Return the (x, y) coordinate for the center point of the cell that contains the specified text.  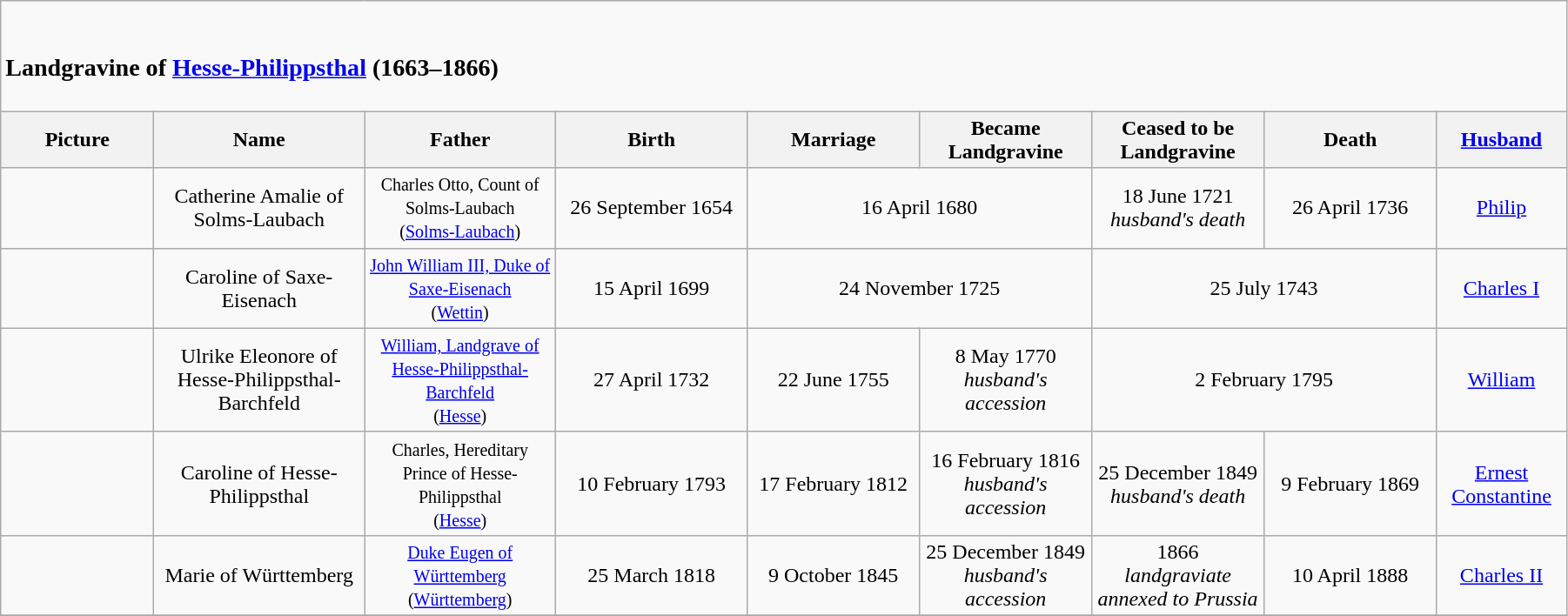
Ulrike Eleonore of Hesse-Philippsthal-Barchfeld (259, 379)
Became Landgravine (1006, 139)
Marriage (834, 139)
9 October 1845 (834, 575)
William, Landgrave of Hesse-Philippsthal-Barchfeld(Hesse) (460, 379)
Birth (652, 139)
10 April 1888 (1350, 575)
1866landgraviate annexed to Prussia (1178, 575)
16 February 1816 husband's accession (1006, 484)
Ceased to be Landgravine (1178, 139)
Charles Otto, Count of Solms-Laubach(Solms-Laubach) (460, 208)
24 November 1725 (920, 288)
25 March 1818 (652, 575)
Marie of Württemberg (259, 575)
Father (460, 139)
Caroline of Hesse-Philippsthal (259, 484)
Philip (1502, 208)
22 June 1755 (834, 379)
Landgravine of Hesse-Philippsthal (1663–1866) (784, 56)
Duke Eugen of Württemberg(Württemberg) (460, 575)
Caroline of Saxe-Eisenach (259, 288)
Catherine Amalie of Solms-Laubach (259, 208)
15 April 1699 (652, 288)
Charles I (1502, 288)
John William III, Duke of Saxe-Eisenach(Wettin) (460, 288)
9 February 1869 (1350, 484)
Husband (1502, 139)
Picture (77, 139)
25 December 1849husband's accession (1006, 575)
Charles II (1502, 575)
Charles, Hereditary Prince of Hesse-Philippsthal(Hesse) (460, 484)
25 December 1849husband's death (1178, 484)
Death (1350, 139)
26 April 1736 (1350, 208)
25 July 1743 (1264, 288)
8 May 1770husband's accession (1006, 379)
26 September 1654 (652, 208)
William (1502, 379)
10 February 1793 (652, 484)
18 June 1721husband's death (1178, 208)
17 February 1812 (834, 484)
Ernest Constantine (1502, 484)
27 April 1732 (652, 379)
Name (259, 139)
2 February 1795 (1264, 379)
16 April 1680 (920, 208)
